For the text-containing cell, return its midpoint in [X, Y] coordinate format. 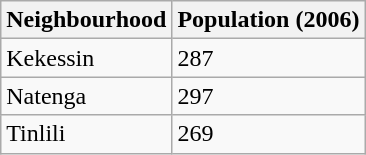
297 [268, 96]
287 [268, 58]
Natenga [86, 96]
269 [268, 134]
Kekessin [86, 58]
Population (2006) [268, 20]
Neighbourhood [86, 20]
Tinlili [86, 134]
